Capture the cell that displays the provided text and extract its [X, Y] central coordinate. 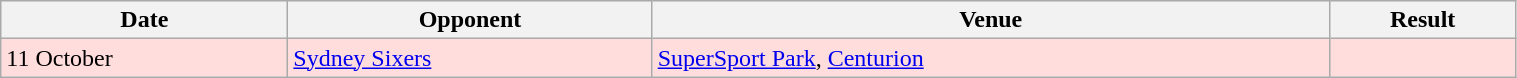
Date [144, 20]
Sydney Sixers [470, 58]
SuperSport Park, Centurion [990, 58]
11 October [144, 58]
Opponent [470, 20]
Venue [990, 20]
Result [1422, 20]
